Locate the cell with the specified text and output its [X, Y] center coordinate. 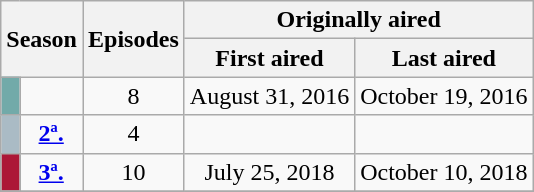
First aired [269, 58]
August 31, 2016 [269, 96]
Season [42, 39]
Last aired [444, 58]
October 19, 2016 [444, 96]
2ª. [52, 134]
4 [133, 134]
3ª. [52, 172]
Episodes [133, 39]
10 [133, 172]
October 10, 2018 [444, 172]
Originally aired [358, 20]
July 25, 2018 [269, 172]
8 [133, 96]
